Locate the cell with the specified text and output its (X, Y) center coordinate. 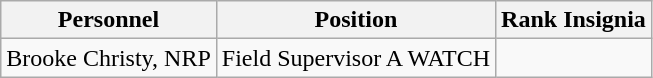
Personnel (109, 20)
Brooke Christy, NRP (109, 58)
Rank Insignia (574, 20)
Field Supervisor A WATCH (356, 58)
Position (356, 20)
